From the cell containing the given text, extract its center point as (x, y) coordinate. 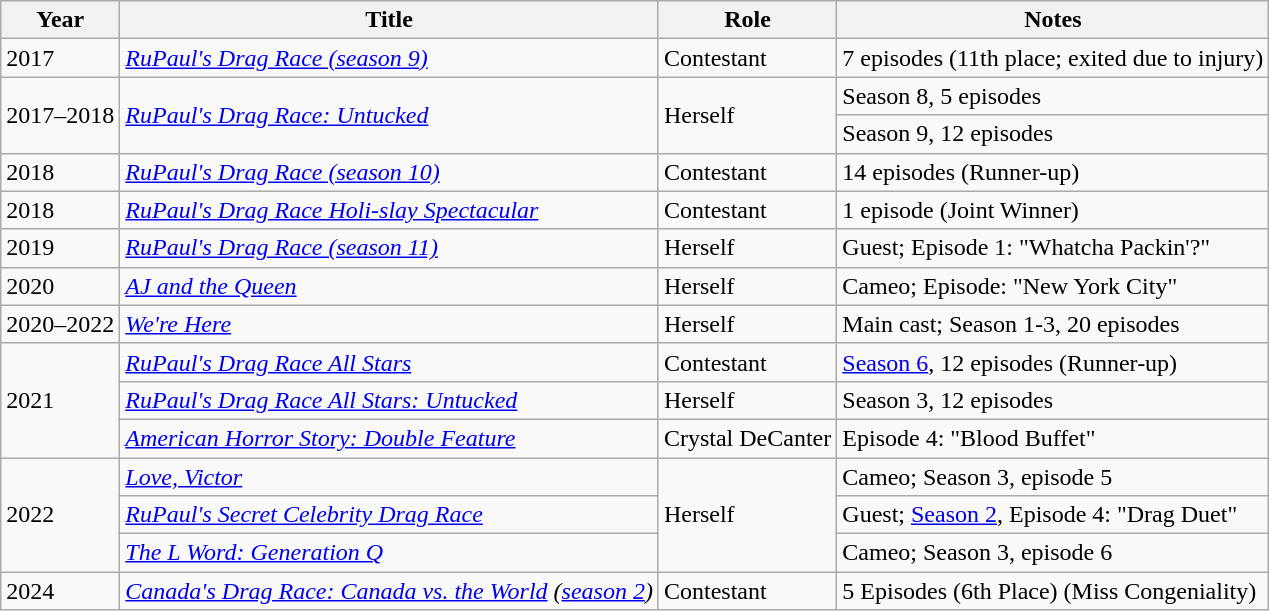
Canada's Drag Race: Canada vs. the World (season 2) (390, 591)
Guest; Episode 1: "Whatcha Packin'?" (1053, 248)
2020–2022 (60, 324)
Main cast; Season 1-3, 20 episodes (1053, 324)
Episode 4: "Blood Buffet" (1053, 438)
RuPaul's Drag Race All Stars: Untucked (390, 400)
The L Word: Generation Q (390, 553)
2017–2018 (60, 115)
2021 (60, 400)
Season 6, 12 episodes (Runner-up) (1053, 362)
Guest; Season 2, Episode 4: "Drag Duet" (1053, 515)
Role (747, 20)
7 episodes (11th place; exited due to injury) (1053, 58)
Title (390, 20)
Year (60, 20)
Season 8, 5 episodes (1053, 96)
We're Here (390, 324)
2019 (60, 248)
Cameo; Season 3, episode 5 (1053, 477)
1 episode (Joint Winner) (1053, 210)
RuPaul's Drag Race (season 9) (390, 58)
American Horror Story: Double Feature (390, 438)
Notes (1053, 20)
RuPaul's Drag Race Holi-slay Spectacular (390, 210)
Cameo; Season 3, episode 6 (1053, 553)
2020 (60, 286)
RuPaul's Drag Race: Untucked (390, 115)
Cameo; Episode: "New York City" (1053, 286)
14 episodes (Runner-up) (1053, 172)
Love, Victor (390, 477)
2024 (60, 591)
RuPaul's Drag Race (season 10) (390, 172)
AJ and the Queen (390, 286)
Season 9, 12 episodes (1053, 134)
2017 (60, 58)
2022 (60, 515)
Crystal DeCanter (747, 438)
Season 3, 12 episodes (1053, 400)
RuPaul's Secret Celebrity Drag Race (390, 515)
RuPaul's Drag Race (season 11) (390, 248)
RuPaul's Drag Race All Stars (390, 362)
5 Episodes (6th Place) (Miss Congeniality) (1053, 591)
